For the text-containing cell, return its midpoint in [x, y] coordinate format. 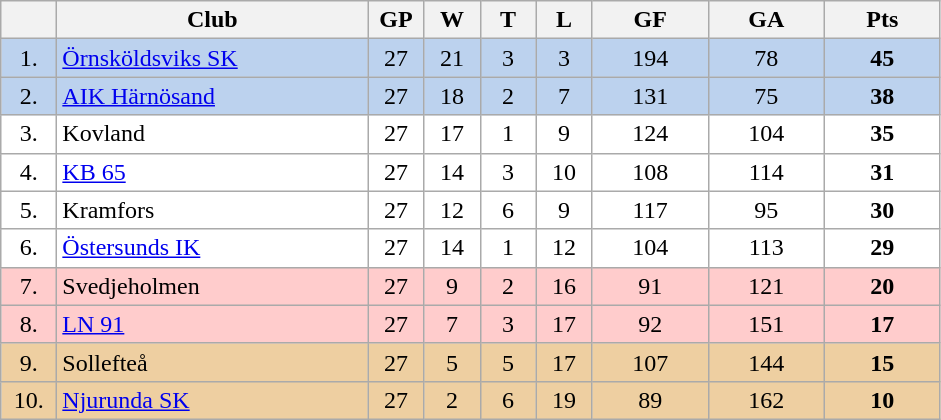
2. [29, 96]
GP [396, 20]
29 [882, 248]
18 [452, 96]
Kramfors [212, 210]
21 [452, 58]
107 [650, 362]
124 [650, 134]
15 [882, 362]
Sollefteå [212, 362]
131 [650, 96]
16 [564, 286]
31 [882, 172]
75 [766, 96]
AIK Härnösand [212, 96]
Kovland [212, 134]
162 [766, 400]
Östersunds IK [212, 248]
T [508, 20]
LN 91 [212, 324]
Pts [882, 20]
Svedjeholmen [212, 286]
10. [29, 400]
L [564, 20]
3. [29, 134]
Club [212, 20]
19 [564, 400]
92 [650, 324]
W [452, 20]
144 [766, 362]
Örnsköldsviks SK [212, 58]
8. [29, 324]
9. [29, 362]
38 [882, 96]
91 [650, 286]
113 [766, 248]
7. [29, 286]
117 [650, 210]
114 [766, 172]
GF [650, 20]
5. [29, 210]
KB 65 [212, 172]
Njurunda SK [212, 400]
35 [882, 134]
121 [766, 286]
78 [766, 58]
151 [766, 324]
89 [650, 400]
6. [29, 248]
108 [650, 172]
30 [882, 210]
GA [766, 20]
95 [766, 210]
45 [882, 58]
194 [650, 58]
1. [29, 58]
4. [29, 172]
20 [882, 286]
